Identify which cell holds the provided text, then report its (X, Y) central coordinate. 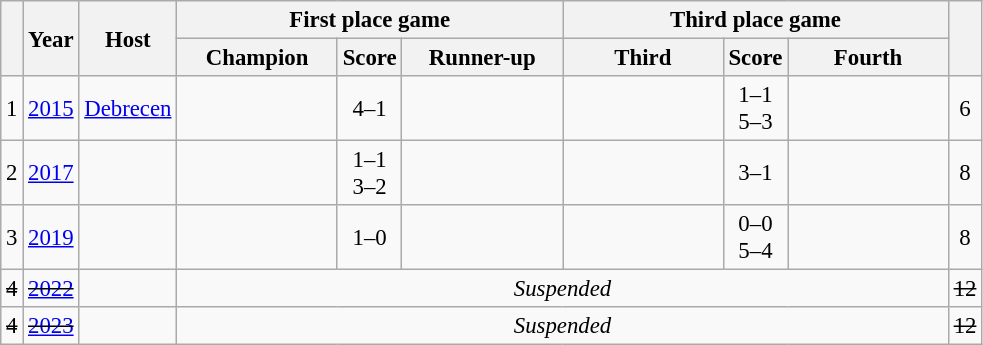
Host (128, 38)
First place game (370, 20)
4 (12, 289)
Third place game (756, 20)
3–1 (756, 174)
12 (964, 289)
Third (644, 58)
2022 (51, 289)
1–13–2 (370, 174)
Suspended (563, 289)
4–1 (370, 108)
Runner-up (482, 58)
Year (51, 38)
6 (964, 108)
2 (12, 174)
2017 (51, 174)
1–15–3 (756, 108)
Fourth (868, 58)
2019 (51, 238)
1–0 (370, 238)
1 (12, 108)
0–05–4 (756, 238)
Champion (258, 58)
Debrecen (128, 108)
2015 (51, 108)
3 (12, 238)
